Return the (x, y) coordinate for the center point of the cell that contains the specified text.  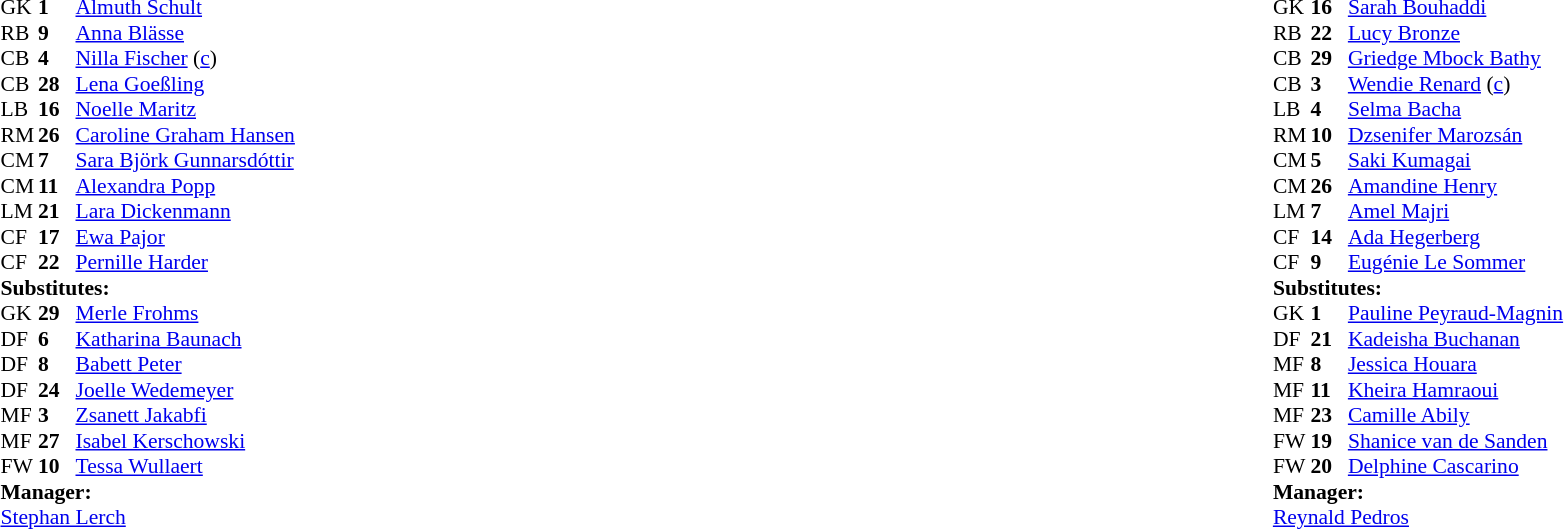
Zsanett Jakabfi (186, 415)
Griedge Mbock Bathy (1456, 59)
Joelle Wedemeyer (186, 390)
Kadeisha Buchanan (1456, 339)
Kheira Hamraoui (1456, 390)
Caroline Graham Hansen (186, 135)
Ewa Pajor (186, 237)
Ada Hegerberg (1456, 237)
14 (1329, 237)
Sara Björk Gunnarsdóttir (186, 161)
Babett Peter (186, 365)
Amel Majri (1456, 211)
16 (57, 109)
Camille Abily (1456, 415)
Alexandra Popp (186, 186)
Wendie Renard (c) (1456, 84)
Dzsenifer Marozsán (1456, 135)
Nilla Fischer (c) (186, 59)
6 (57, 339)
Saki Kumagai (1456, 161)
Amandine Henry (1456, 186)
1 (1329, 313)
Isabel Kerschowski (186, 441)
Merle Frohms (186, 313)
Lara Dickenmann (186, 211)
5 (1329, 161)
Anna Blässe (186, 33)
27 (57, 441)
Tessa Wullaert (186, 467)
Lena Goeßling (186, 84)
19 (1329, 441)
Jessica Houara (1456, 365)
17 (57, 237)
Pauline Peyraud-Magnin (1456, 313)
20 (1329, 467)
Selma Bacha (1456, 109)
28 (57, 84)
Delphine Cascarino (1456, 467)
23 (1329, 415)
Shanice van de Sanden (1456, 441)
Pernille Harder (186, 263)
Noelle Maritz (186, 109)
Lucy Bronze (1456, 33)
Eugénie Le Sommer (1456, 263)
Katharina Baunach (186, 339)
24 (57, 390)
